For the text-containing cell, return its midpoint in [X, Y] coordinate format. 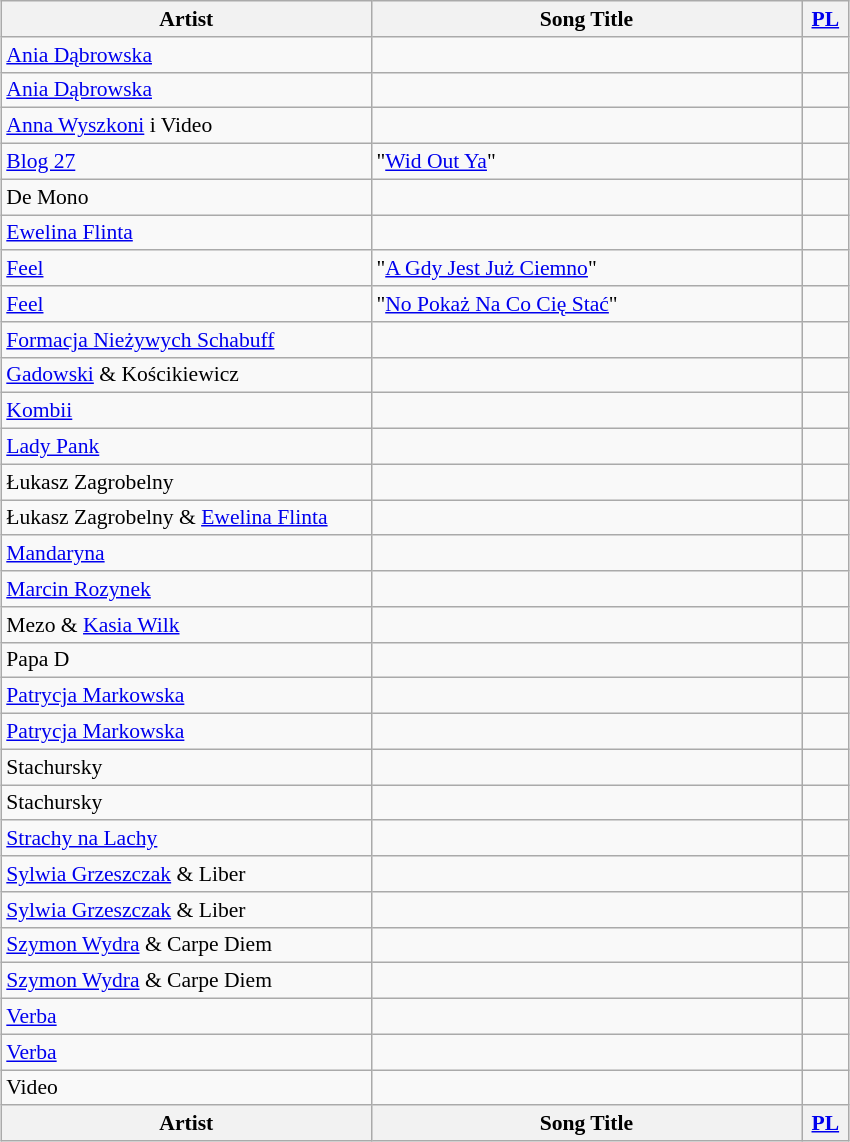
De Mono [186, 197]
Łukasz Zagrobelny [186, 482]
Formacja Nieżywych Schabuff [186, 339]
"Wid Out Ya" [586, 161]
Gadowski & Kościkiewicz [186, 375]
"A Gdy Jest Już Ciemno" [586, 268]
Papa D [186, 660]
Video [186, 1088]
Anna Wyszkoni i Video [186, 126]
Ewelina Flinta [186, 232]
Łukasz Zagrobelny & Ewelina Flinta [186, 518]
Blog 27 [186, 161]
Lady Pank [186, 446]
Mezo & Kasia Wilk [186, 624]
Kombii [186, 411]
"No Pokaż Na Co Cię Stać" [586, 304]
Marcin Rozynek [186, 589]
Strachy na Lachy [186, 838]
Mandaryna [186, 553]
